Locate the cell with the specified text and output its (X, Y) center coordinate. 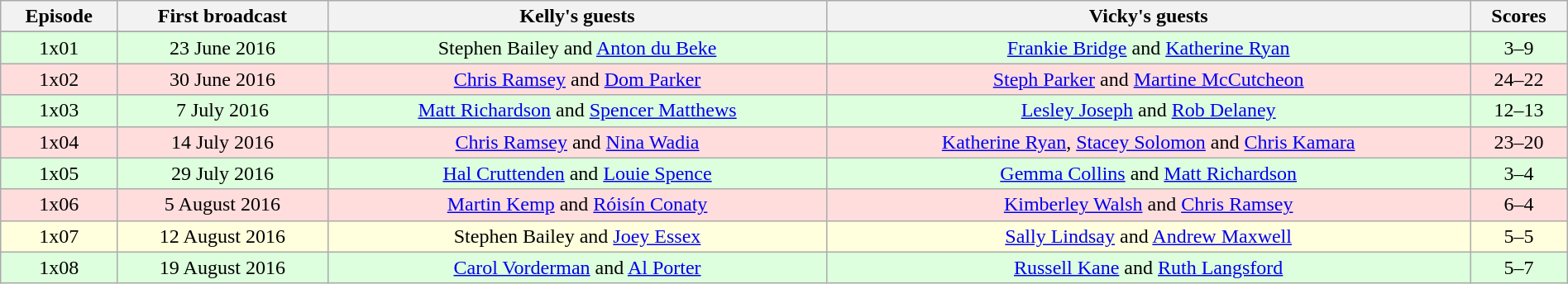
Kelly's guests (577, 17)
Frankie Bridge and Katherine Ryan (1149, 48)
19 August 2016 (223, 267)
1x02 (60, 79)
3–4 (1519, 173)
Steph Parker and Martine McCutcheon (1149, 79)
5–7 (1519, 267)
Martin Kemp and Róisín Conaty (577, 205)
Carol Vorderman and Al Porter (577, 267)
3–9 (1519, 48)
Katherine Ryan, Stacey Solomon and Chris Kamara (1149, 142)
1x01 (60, 48)
14 July 2016 (223, 142)
Kimberley Walsh and Chris Ramsey (1149, 205)
Chris Ramsey and Dom Parker (577, 79)
23–20 (1519, 142)
Scores (1519, 17)
1x04 (60, 142)
Russell Kane and Ruth Langsford (1149, 267)
1x03 (60, 111)
Sally Lindsay and Andrew Maxwell (1149, 236)
6–4 (1519, 205)
12 August 2016 (223, 236)
Episode (60, 17)
Chris Ramsey and Nina Wadia (577, 142)
Lesley Joseph and Rob Delaney (1149, 111)
Stephen Bailey and Joey Essex (577, 236)
First broadcast (223, 17)
7 July 2016 (223, 111)
Stephen Bailey and Anton du Beke (577, 48)
1x05 (60, 173)
29 July 2016 (223, 173)
24–22 (1519, 79)
Hal Cruttenden and Louie Spence (577, 173)
30 June 2016 (223, 79)
1x06 (60, 205)
1x07 (60, 236)
Matt Richardson and Spencer Matthews (577, 111)
1x08 (60, 267)
12–13 (1519, 111)
23 June 2016 (223, 48)
Vicky's guests (1149, 17)
5–5 (1519, 236)
Gemma Collins and Matt Richardson (1149, 173)
5 August 2016 (223, 205)
